Output the [x, y] coordinate of the center of the cell containing the given text.  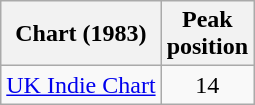
14 [207, 85]
UK Indie Chart [81, 85]
Peakposition [207, 34]
Chart (1983) [81, 34]
